Locate the cell with the specified text and output its [X, Y] center coordinate. 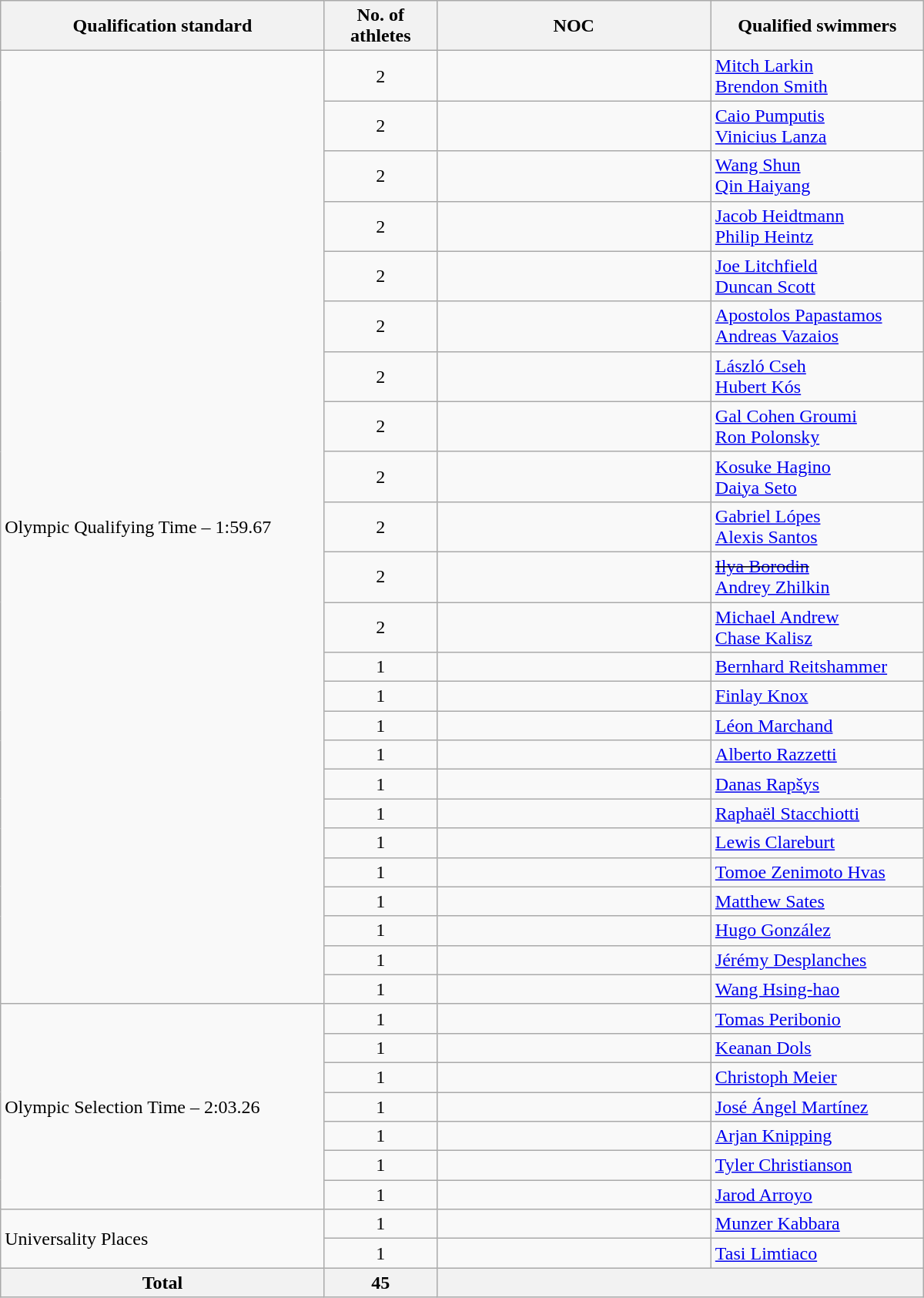
No. of athletes [380, 26]
Tyler Christianson [817, 1166]
Keanan Dols [817, 1048]
Qualified swimmers [817, 26]
Gabriel LópesAlexis Santos [817, 527]
Hugo González [817, 931]
Munzer Kabbara [817, 1224]
Kosuke HaginoDaiya Seto [817, 476]
Raphaël Stacchiotti [817, 813]
Total [162, 1283]
Mitch LarkinBrendon Smith [817, 75]
Universality Places [162, 1239]
Gal Cohen GroumiRon Polonsky [817, 427]
Christoph Meier [817, 1077]
José Ángel Martínez [817, 1107]
Olympic Selection Time – 2:03.26 [162, 1106]
Alberto Razzetti [817, 755]
Tasi Limtiaco [817, 1253]
Jérémy Desplanches [817, 960]
Tomas Peribonio [817, 1018]
Lewis Clareburt [817, 843]
Tomoe Zenimoto Hvas [817, 872]
Arjan Knipping [817, 1136]
Wang ShunQin Haiyang [817, 176]
Léon Marchand [817, 726]
Qualification standard [162, 26]
László CsehHubert Kós [817, 376]
Danas Rapšys [817, 784]
Finlay Knox [817, 696]
Joe LitchfieldDuncan Scott [817, 276]
NOC [574, 26]
Apostolos PapastamosAndreas Vazaios [817, 327]
Michael AndrewChase Kalisz [817, 627]
Jarod Arroyo [817, 1195]
45 [380, 1283]
Ilya BorodinAndrey Zhilkin [817, 576]
Jacob HeidtmannPhilip Heintz [817, 226]
Matthew Sates [817, 901]
Caio PumputisVinicius Lanza [817, 126]
Bernhard Reitshammer [817, 667]
Olympic Qualifying Time – 1:59.67 [162, 528]
Wang Hsing-hao [817, 989]
